Provide the [x, y] coordinate of the cell's center where the given text is located.  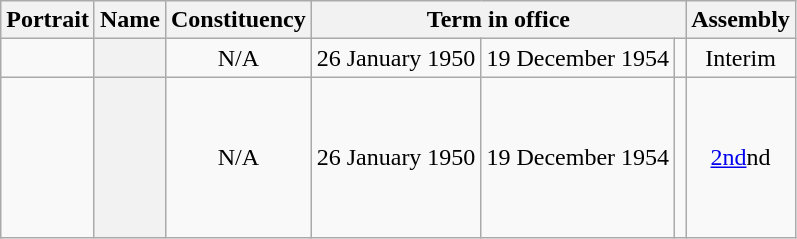
Name [130, 20]
Constituency [238, 20]
Assembly [741, 20]
Portrait [48, 20]
Term in office [498, 20]
2ndnd [741, 158]
Interim [741, 58]
